Return (x, y) of the center of cell containing provided text 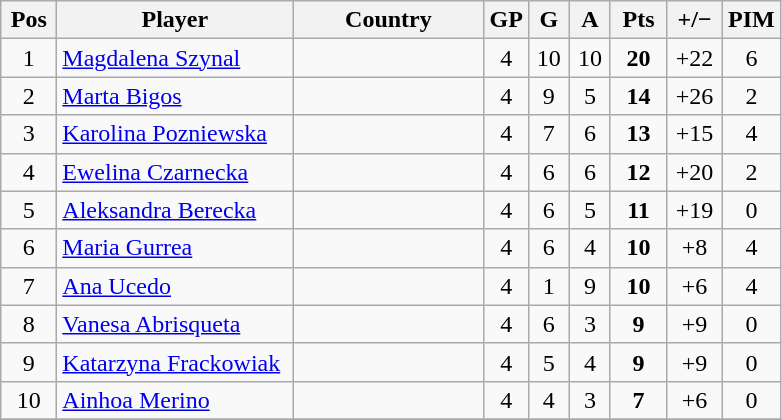
Pts (638, 20)
G (548, 20)
14 (638, 96)
13 (638, 134)
Ainhoa Merino (175, 400)
Ewelina Czarnecka (175, 172)
12 (638, 172)
PIM (752, 20)
+15 (695, 134)
+8 (695, 248)
Vanesa Abrisqueta (175, 324)
11 (638, 210)
A (590, 20)
8 (29, 324)
Player (175, 20)
+22 (695, 58)
Maria Gurrea (175, 248)
+/− (695, 20)
+19 (695, 210)
+26 (695, 96)
+20 (695, 172)
Marta Bigos (175, 96)
20 (638, 58)
Karolina Pozniewska (175, 134)
Magdalena Szynal (175, 58)
Aleksandra Berecka (175, 210)
Country (388, 20)
Pos (29, 20)
Katarzyna Frackowiak (175, 362)
GP (506, 20)
Ana Ucedo (175, 286)
